Extract the (x, y) coordinate from the center of the cell holding the provided text.  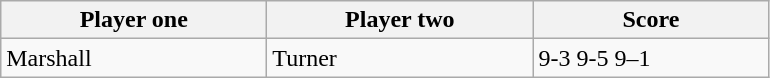
Player one (134, 20)
Player two (400, 20)
Score (651, 20)
Turner (400, 58)
Marshall (134, 58)
9-3 9-5 9–1 (651, 58)
